Pinpoint the cell where the given text exists, returning its [X, Y] midpoint coordinate. 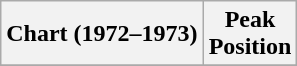
Chart (1972–1973) [102, 34]
PeakPosition [250, 34]
